Return the [x, y] coordinate for the center point of the cell that contains the specified text.  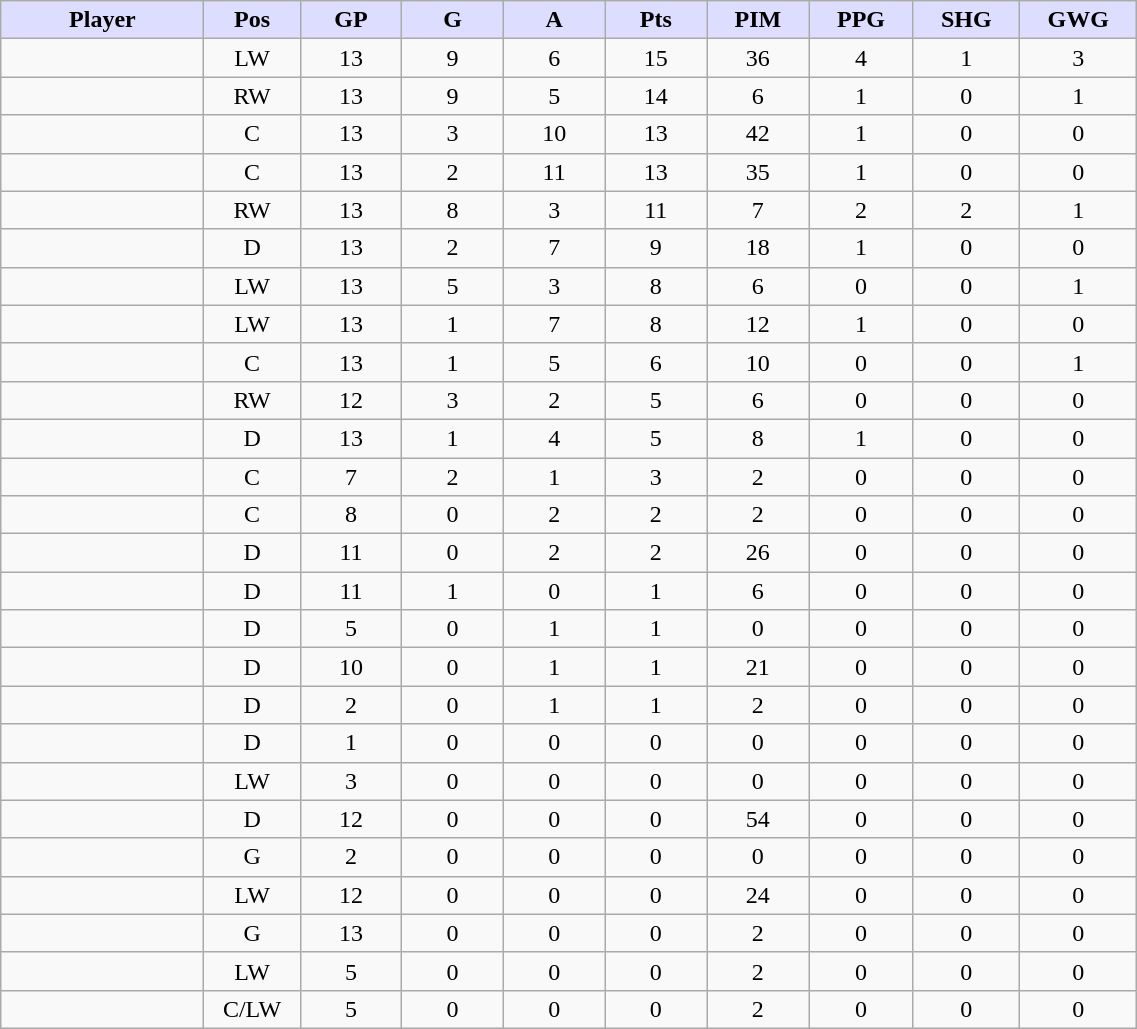
Pts [656, 20]
PIM [758, 20]
26 [758, 553]
GWG [1078, 20]
54 [758, 819]
C/LW [252, 1009]
SHG [966, 20]
21 [758, 667]
15 [656, 58]
36 [758, 58]
Player [102, 20]
14 [656, 96]
42 [758, 134]
GP [351, 20]
A [554, 20]
24 [758, 895]
PPG [861, 20]
35 [758, 172]
18 [758, 248]
Pos [252, 20]
